Provide the [X, Y] coordinate of the cell's center where the given text is located.  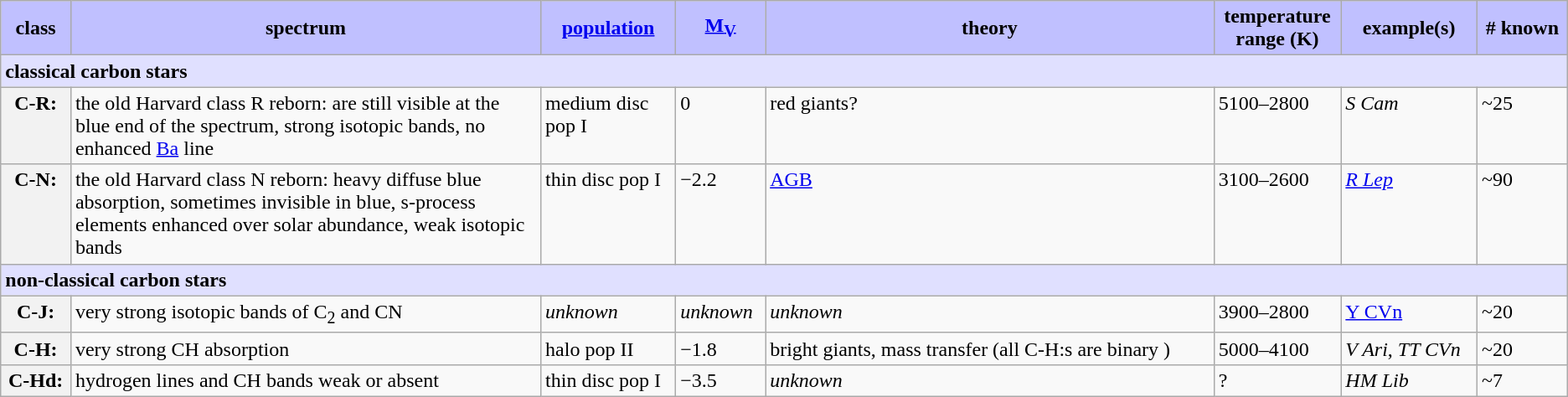
very strong isotopic bands of C2 and CN [305, 314]
0 [720, 126]
class [36, 28]
classical carbon stars [784, 71]
~90 [1522, 214]
bright giants, mass transfer (all C-H:s are binary ) [990, 348]
V Ari, TT CVn [1409, 348]
red giants? [990, 126]
Y CVn [1409, 314]
spectrum [305, 28]
? [1277, 380]
AGB [990, 214]
the old Harvard class R reborn: are still visible at the blue end of the spectrum, strong isotopic bands, no enhanced Ba line [305, 126]
C-H: [36, 348]
~25 [1522, 126]
C-R: [36, 126]
temperature range (K) [1277, 28]
MV [720, 28]
theory [990, 28]
R Lep [1409, 214]
C-Hd: [36, 380]
−1.8 [720, 348]
−2.2 [720, 214]
example(s) [1409, 28]
5000–4100 [1277, 348]
hydrogen lines and CH bands weak or absent [305, 380]
C-J: [36, 314]
# known [1522, 28]
very strong CH absorption [305, 348]
3100–2600 [1277, 214]
HM Lib [1409, 380]
non-classical carbon stars [784, 280]
halo pop II [608, 348]
~7 [1522, 380]
S Cam [1409, 126]
population [608, 28]
C-N: [36, 214]
5100–2800 [1277, 126]
−3.5 [720, 380]
3900–2800 [1277, 314]
medium disc pop I [608, 126]
